For the text-containing cell, return its midpoint in [x, y] coordinate format. 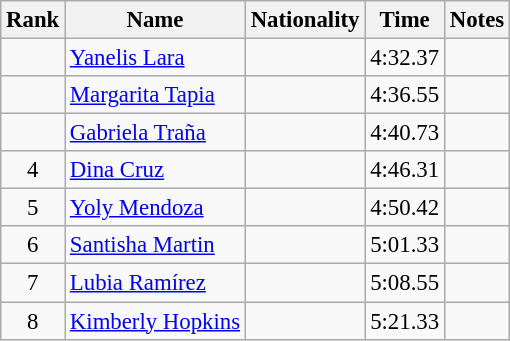
Yoly Mendoza [156, 208]
Gabriela Traña [156, 133]
4:32.37 [405, 58]
Time [405, 20]
Yanelis Lara [156, 58]
Name [156, 20]
4:50.42 [405, 208]
Rank [33, 20]
5:21.33 [405, 321]
Santisha Martin [156, 245]
5:08.55 [405, 283]
7 [33, 283]
8 [33, 321]
Notes [476, 20]
6 [33, 245]
Nationality [304, 20]
4:36.55 [405, 95]
5 [33, 208]
4 [33, 170]
Lubia Ramírez [156, 283]
4:40.73 [405, 133]
Margarita Tapia [156, 95]
5:01.33 [405, 245]
Kimberly Hopkins [156, 321]
4:46.31 [405, 170]
Dina Cruz [156, 170]
